Return [x, y] of the center of cell containing provided text 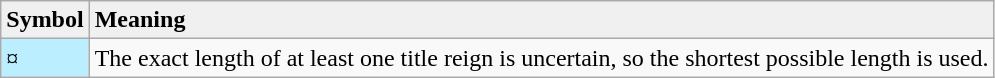
¤ [45, 58]
The exact length of at least one title reign is uncertain, so the shortest possible length is used. [542, 58]
Meaning [542, 20]
Symbol [45, 20]
